Determine the [X, Y] coordinate at the center of the cell enclosing the given text.  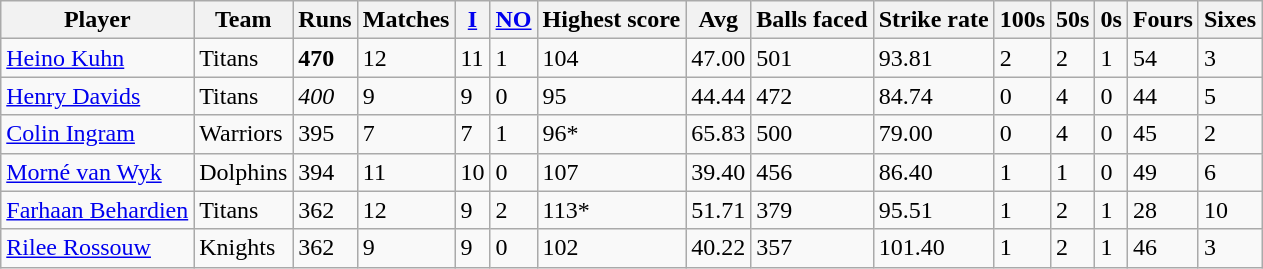
379 [812, 210]
50s [1073, 20]
Colin Ingram [98, 134]
101.40 [934, 248]
Knights [244, 248]
NO [514, 20]
104 [612, 58]
Morné van Wyk [98, 172]
456 [812, 172]
54 [1162, 58]
Fours [1162, 20]
Player [98, 20]
46 [1162, 248]
86.40 [934, 172]
470 [325, 58]
395 [325, 134]
Rilee Rossouw [98, 248]
Strike rate [934, 20]
501 [812, 58]
Dolphins [244, 172]
95.51 [934, 210]
44.44 [718, 96]
I [472, 20]
45 [1162, 134]
47.00 [718, 58]
39.40 [718, 172]
Team [244, 20]
28 [1162, 210]
100s [1022, 20]
Sixes [1230, 20]
51.71 [718, 210]
40.22 [718, 248]
Henry Davids [98, 96]
93.81 [934, 58]
107 [612, 172]
Highest score [612, 20]
65.83 [718, 134]
357 [812, 248]
Warriors [244, 134]
0s [1111, 20]
Runs [325, 20]
Balls faced [812, 20]
Avg [718, 20]
102 [612, 248]
472 [812, 96]
79.00 [934, 134]
400 [325, 96]
113* [612, 210]
96* [612, 134]
Heino Kuhn [98, 58]
44 [1162, 96]
95 [612, 96]
84.74 [934, 96]
394 [325, 172]
500 [812, 134]
49 [1162, 172]
Farhaan Behardien [98, 210]
Matches [406, 20]
6 [1230, 172]
5 [1230, 96]
